Locate the cell with the specified text and output its [X, Y] center coordinate. 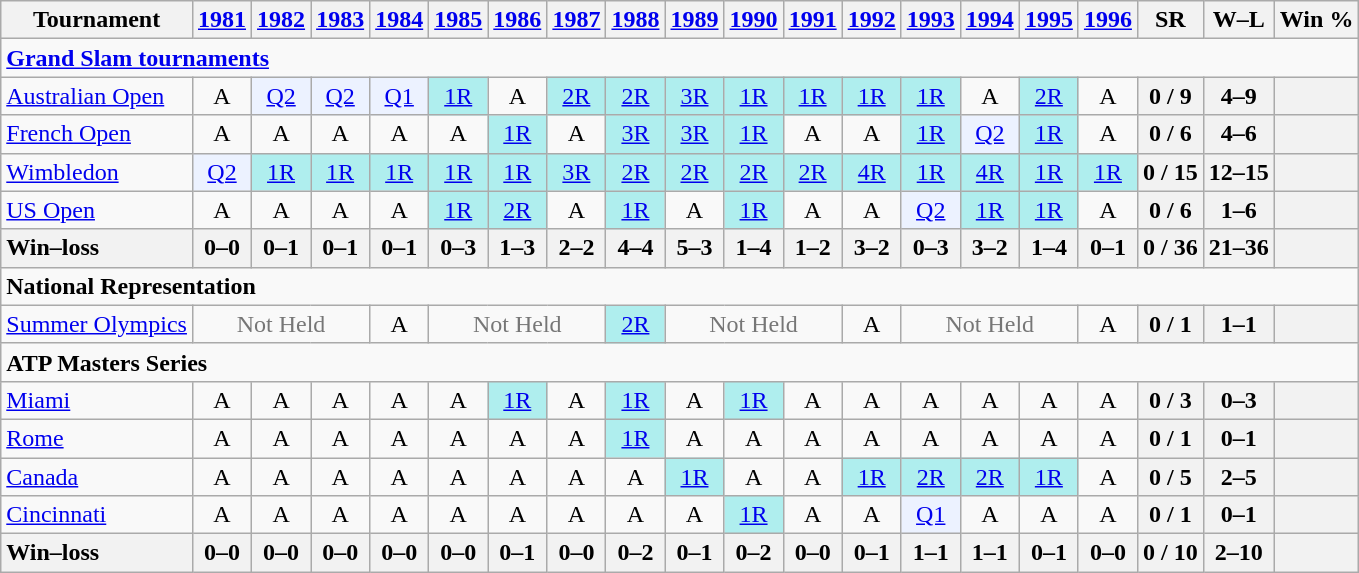
1989 [694, 20]
2–5 [1238, 477]
1994 [990, 20]
SR [1170, 20]
2–10 [1238, 553]
1991 [812, 20]
1982 [282, 20]
1–6 [1238, 210]
4–9 [1238, 96]
1984 [400, 20]
Rome [97, 438]
0 / 10 [1170, 553]
Tournament [97, 20]
French Open [97, 134]
Summer Olympics [97, 324]
4–6 [1238, 134]
Canada [97, 477]
US Open [97, 210]
Wimbledon [97, 172]
Australian Open [97, 96]
National Representation [680, 286]
12–15 [1238, 172]
0 / 15 [1170, 172]
5–3 [694, 248]
1993 [930, 20]
4–4 [636, 248]
1990 [754, 20]
Cincinnati [97, 515]
0 / 36 [1170, 248]
1995 [1048, 20]
1981 [222, 20]
1–2 [812, 248]
1987 [576, 20]
Win % [1316, 20]
21–36 [1238, 248]
1988 [636, 20]
0 / 9 [1170, 96]
2–2 [576, 248]
W–L [1238, 20]
1992 [872, 20]
1–3 [518, 248]
1983 [340, 20]
1985 [458, 20]
Miami [97, 400]
0 / 3 [1170, 400]
Grand Slam tournaments [680, 58]
1986 [518, 20]
1996 [1108, 20]
0 / 5 [1170, 477]
ATP Masters Series [680, 362]
